Provide the [X, Y] coordinate of the cell's center where the given text is located.  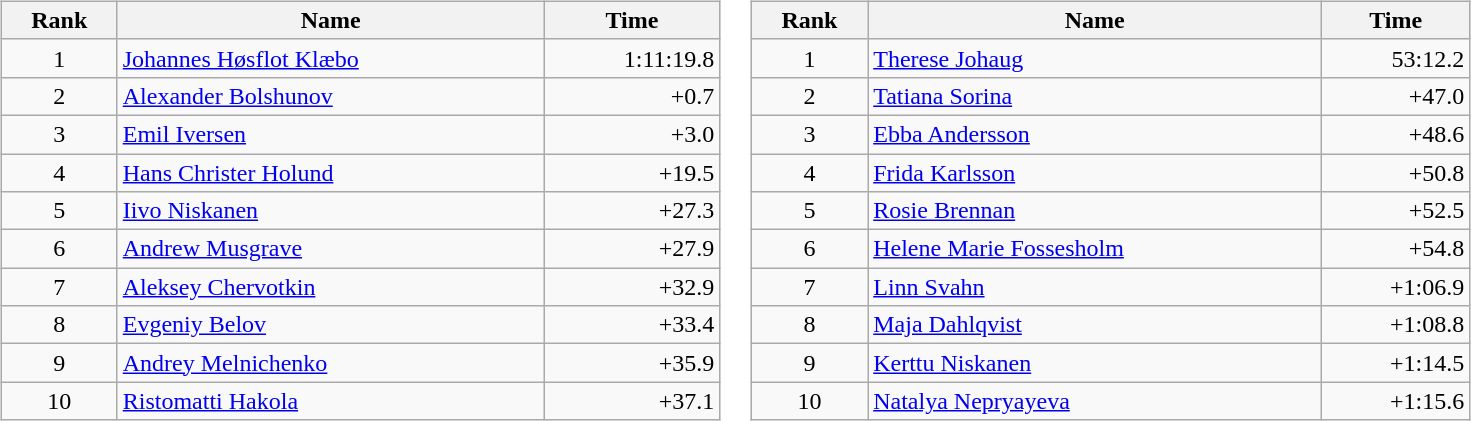
Iivo Niskanen [330, 211]
Helene Marie Fossesholm [1095, 249]
Tatiana Sorina [1095, 96]
+27.3 [632, 211]
+19.5 [632, 173]
+3.0 [632, 134]
Therese Johaug [1095, 58]
+47.0 [1396, 96]
Rosie Brennan [1095, 211]
+1:14.5 [1396, 363]
+52.5 [1396, 211]
Andrew Musgrave [330, 249]
+0.7 [632, 96]
Natalya Nepryayeva [1095, 401]
+35.9 [632, 363]
+1:06.9 [1396, 287]
Ristomatti Hakola [330, 401]
+33.4 [632, 325]
Hans Christer Holund [330, 173]
Linn Svahn [1095, 287]
+1:08.8 [1396, 325]
Johannes Høsflot Klæbo [330, 58]
+32.9 [632, 287]
+27.9 [632, 249]
+50.8 [1396, 173]
+48.6 [1396, 134]
Maja Dahlqvist [1095, 325]
+54.8 [1396, 249]
1:11:19.8 [632, 58]
Kerttu Niskanen [1095, 363]
53:12.2 [1396, 58]
Alexander Bolshunov [330, 96]
+37.1 [632, 401]
Frida Karlsson [1095, 173]
+1:15.6 [1396, 401]
Aleksey Chervotkin [330, 287]
Evgeniy Belov [330, 325]
Ebba Andersson [1095, 134]
Emil Iversen [330, 134]
Andrey Melnichenko [330, 363]
